Return [X, Y] of the center of cell containing provided text 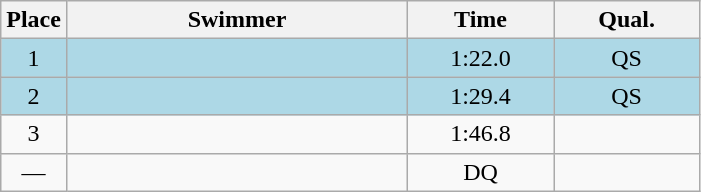
3 [34, 134]
Swimmer [236, 20]
2 [34, 96]
1:22.0 [481, 58]
1:29.4 [481, 96]
1 [34, 58]
— [34, 172]
Place [34, 20]
Time [481, 20]
1:46.8 [481, 134]
Qual. [627, 20]
DQ [481, 172]
